Determine the [X, Y] coordinate at the center of the cell enclosing the given text.  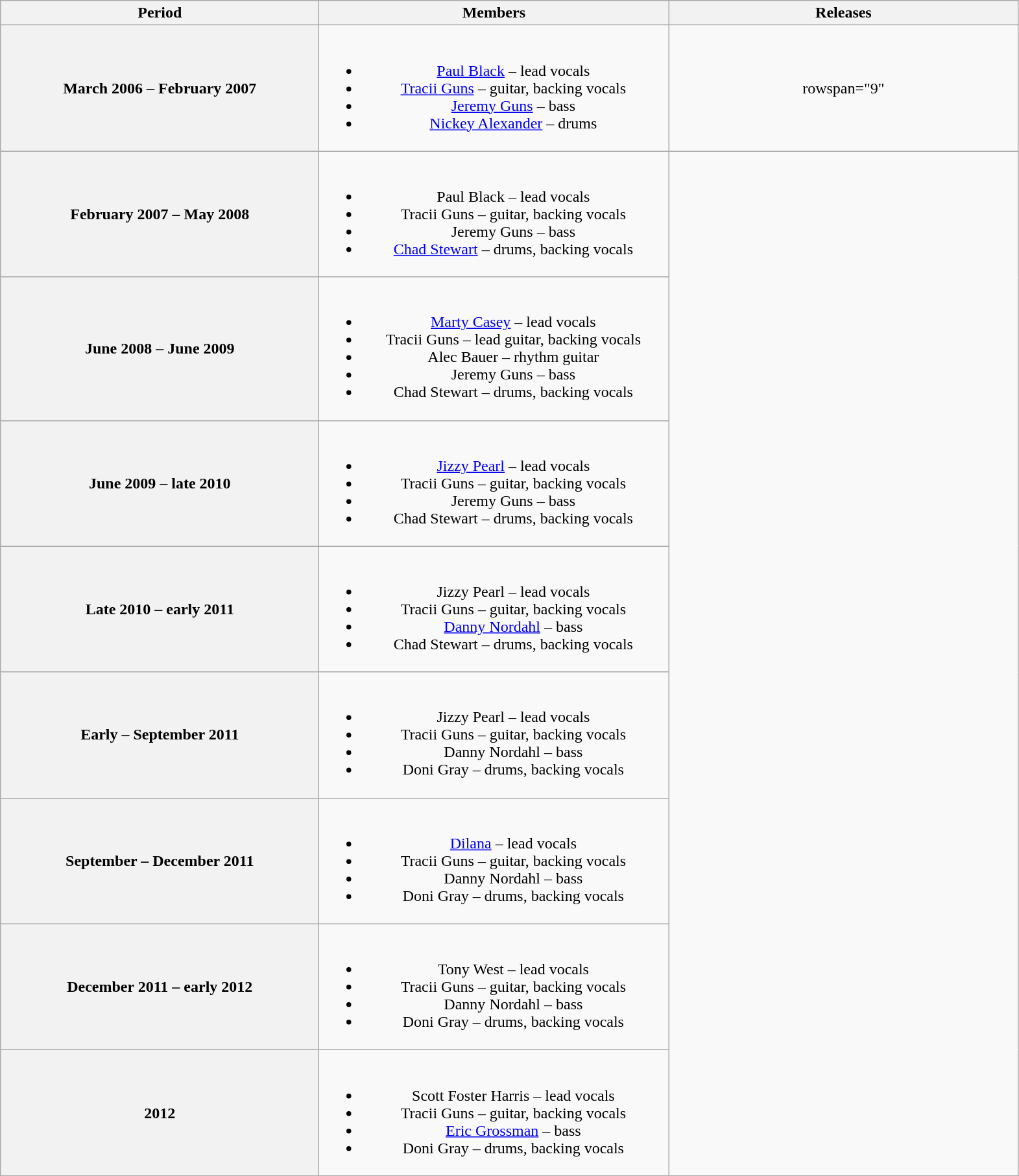
Late 2010 – early 2011 [160, 609]
Jizzy Pearl – lead vocalsTracii Guns – guitar, backing vocalsDanny Nordahl – bassChad Stewart – drums, backing vocals [494, 609]
Early – September 2011 [160, 735]
Releases [843, 13]
June 2009 – late 2010 [160, 483]
Tony West – lead vocalsTracii Guns – guitar, backing vocalsDanny Nordahl – bassDoni Gray – drums, backing vocals [494, 987]
Jizzy Pearl – lead vocalsTracii Guns – guitar, backing vocalsJeremy Guns – bassChad Stewart – drums, backing vocals [494, 483]
March 2006 – February 2007 [160, 88]
Jizzy Pearl – lead vocalsTracii Guns – guitar, backing vocalsDanny Nordahl – bassDoni Gray – drums, backing vocals [494, 735]
Marty Casey – lead vocalsTracii Guns – lead guitar, backing vocalsAlec Bauer – rhythm guitarJeremy Guns – bassChad Stewart – drums, backing vocals [494, 349]
Paul Black – lead vocalsTracii Guns – guitar, backing vocalsJeremy Guns – bassNickey Alexander – drums [494, 88]
June 2008 – June 2009 [160, 349]
September – December 2011 [160, 861]
Scott Foster Harris – lead vocalsTracii Guns – guitar, backing vocalsEric Grossman – bassDoni Gray – drums, backing vocals [494, 1112]
February 2007 – May 2008 [160, 214]
December 2011 – early 2012 [160, 987]
rowspan="9" [843, 88]
Paul Black – lead vocalsTracii Guns – guitar, backing vocalsJeremy Guns – bassChad Stewart – drums, backing vocals [494, 214]
Period [160, 13]
Members [494, 13]
2012 [160, 1112]
Dilana – lead vocalsTracii Guns – guitar, backing vocalsDanny Nordahl – bassDoni Gray – drums, backing vocals [494, 861]
